Capture the cell that displays the provided text and extract its (x, y) central coordinate. 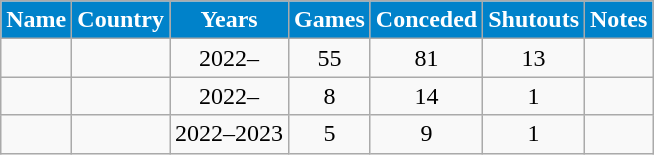
81 (426, 58)
55 (330, 58)
Shutouts (534, 20)
8 (330, 96)
Country (121, 20)
Conceded (426, 20)
5 (330, 134)
Years (230, 20)
9 (426, 134)
13 (534, 58)
Notes (619, 20)
14 (426, 96)
2022–2023 (230, 134)
Games (330, 20)
Name (36, 20)
